Determine the (x, y) coordinate at the center of the cell enclosing the given text.  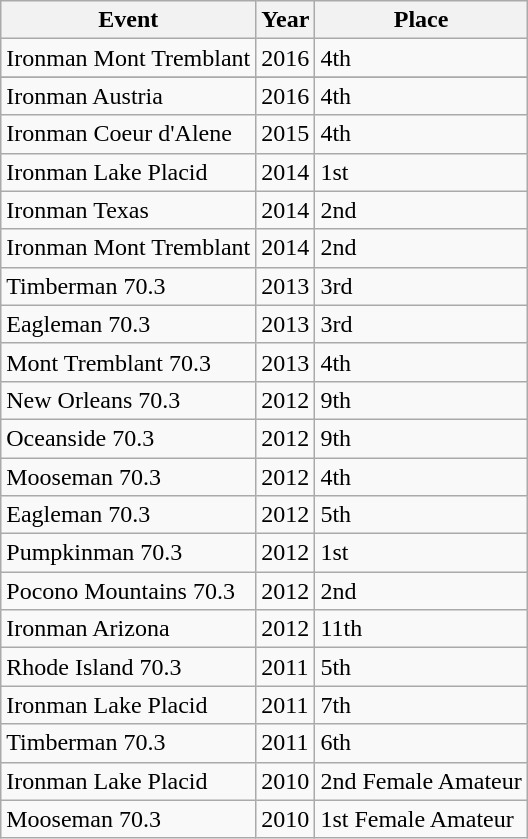
2nd Female Amateur (421, 781)
1st Female Amateur (421, 819)
Year (286, 20)
Place (421, 20)
Event (128, 20)
Rhode Island 70.3 (128, 667)
Ironman Coeur d'Alene (128, 134)
11th (421, 629)
6th (421, 743)
Pocono Mountains 70.3 (128, 591)
Mont Tremblant 70.3 (128, 362)
Ironman Austria (128, 96)
New Orleans 70.3 (128, 400)
7th (421, 705)
Oceanside 70.3 (128, 438)
Ironman Texas (128, 210)
Ironman Arizona (128, 629)
Pumpkinman 70.3 (128, 553)
2015 (286, 134)
